From the cell containing the given text, extract its center point as (x, y) coordinate. 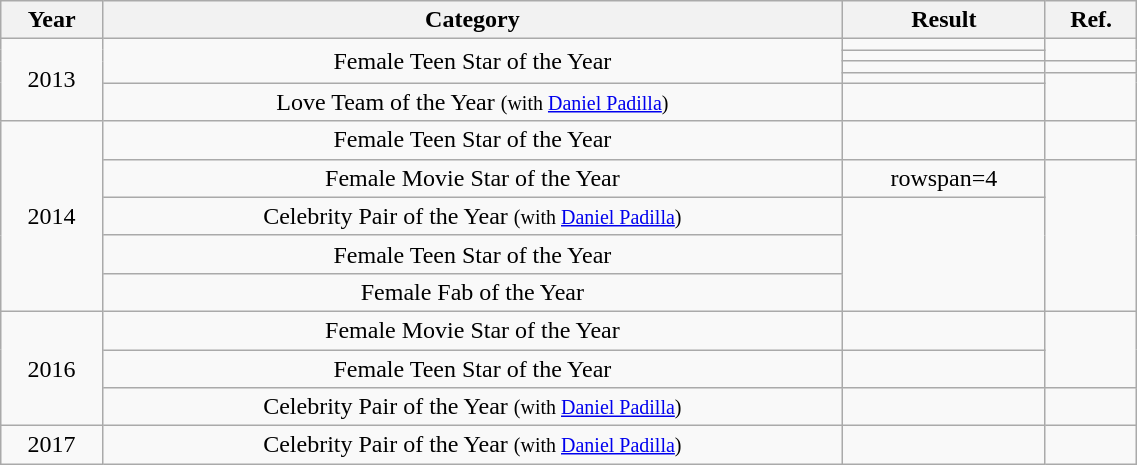
Result (944, 20)
Year (52, 20)
2016 (52, 368)
Ref. (1090, 20)
Female Fab of the Year (472, 292)
rowspan=4 (944, 178)
Love Team of the Year (with Daniel Padilla) (472, 102)
2017 (52, 445)
2014 (52, 216)
2013 (52, 80)
Category (472, 20)
